Search for the cell housing the specified text and yield its (x, y) center coordinate. 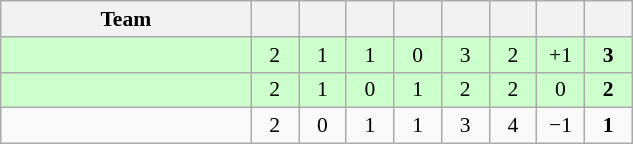
4 (513, 126)
Team (126, 19)
+1 (561, 55)
−1 (561, 126)
